Determine the (X, Y) coordinate at the center of the cell enclosing the given text.  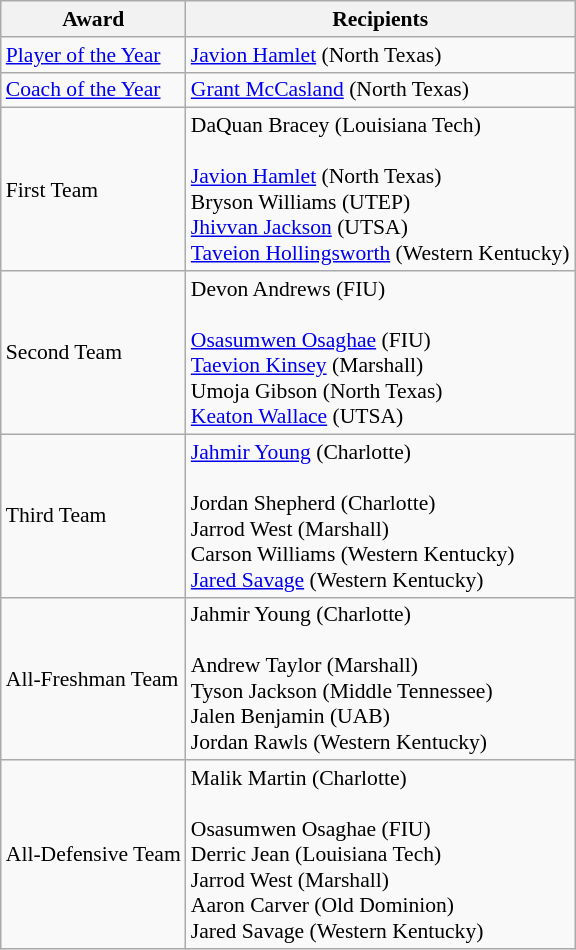
Devon Andrews (FIU)Osasumwen Osaghae (FIU) Taevion Kinsey (Marshall) Umoja Gibson (North Texas) Keaton Wallace (UTSA) (380, 352)
Jahmir Young (Charlotte)Jordan Shepherd (Charlotte) Jarrod West (Marshall) Carson Williams (Western Kentucky) Jared Savage (Western Kentucky) (380, 516)
All-Defensive Team (94, 856)
Player of the Year (94, 55)
Second Team (94, 352)
Recipients (380, 19)
DaQuan Bracey (Louisiana Tech)Javion Hamlet (North Texas) Bryson Williams (UTEP) Jhivvan Jackson (UTSA) Taveion Hollingsworth (Western Kentucky) (380, 190)
Grant McCasland (North Texas) (380, 90)
Award (94, 19)
Third Team (94, 516)
First Team (94, 190)
Jahmir Young (Charlotte)Andrew Taylor (Marshall) Tyson Jackson (Middle Tennessee) Jalen Benjamin (UAB) Jordan Rawls (Western Kentucky) (380, 678)
All-Freshman Team (94, 678)
Javion Hamlet (North Texas) (380, 55)
Coach of the Year (94, 90)
